Return the [X, Y] coordinate for the center point of the cell that contains the specified text.  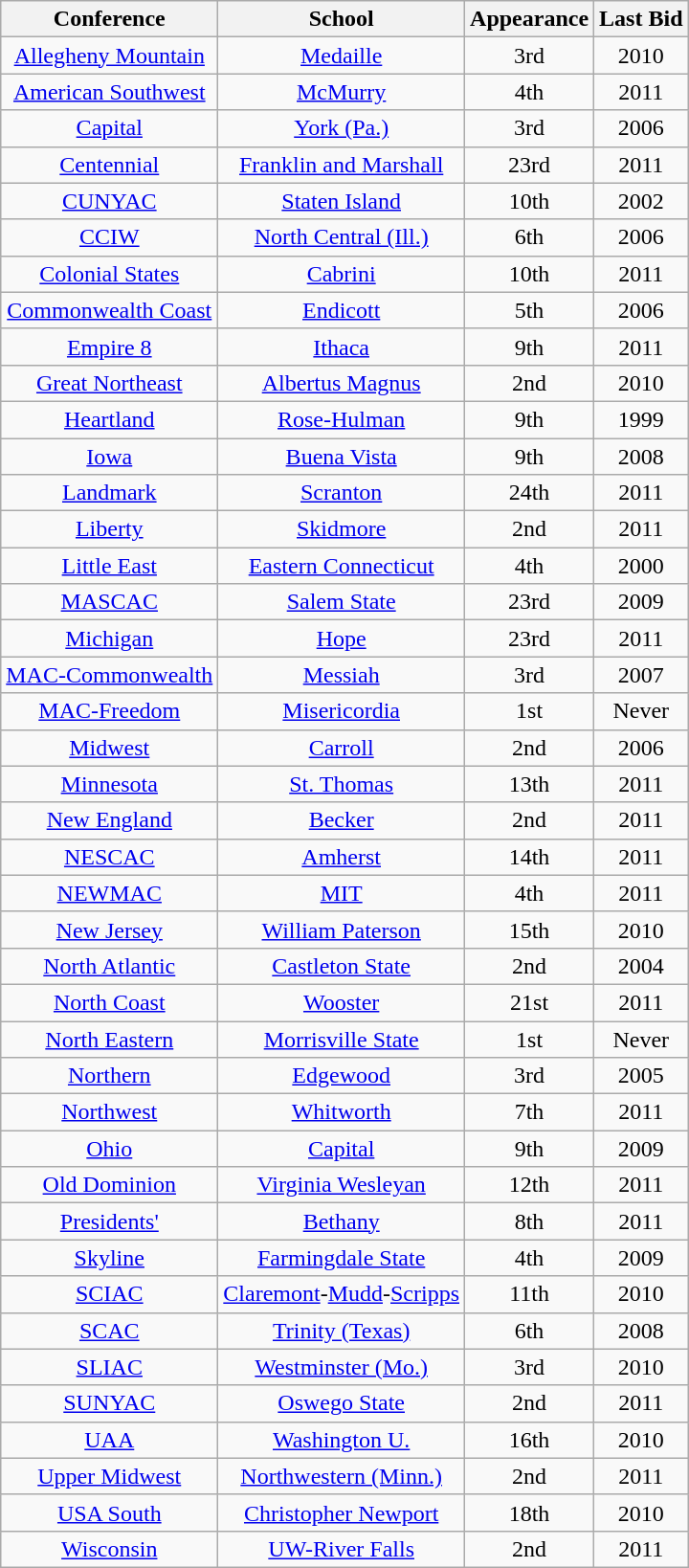
18th [530, 1512]
Last Bid [641, 19]
13th [530, 784]
North Atlantic [109, 966]
Landmark [109, 493]
SLIAC [109, 1367]
Centennial [109, 165]
MAC-Freedom [109, 711]
Salem State [342, 602]
21st [530, 1002]
Endicott [342, 310]
Presidents' [109, 1221]
Ohio [109, 1149]
Colonial States [109, 274]
Little East [109, 566]
Scranton [342, 493]
Empire 8 [109, 347]
Buena Vista [342, 457]
Iowa [109, 457]
UAA [109, 1440]
MAC-Commonwealth [109, 675]
Eastern Connecticut [342, 566]
11th [530, 1294]
Northern [109, 1076]
Christopher Newport [342, 1512]
Messiah [342, 675]
CUNYAC [109, 201]
Franklin and Marshall [342, 165]
Allegheny Mountain [109, 56]
UW-River Falls [342, 1549]
MIT [342, 893]
SCAC [109, 1331]
1999 [641, 419]
Old Dominion [109, 1185]
Wisconsin [109, 1549]
Carroll [342, 748]
Castleton State [342, 966]
Albertus Magnus [342, 383]
2007 [641, 675]
2002 [641, 201]
Skyline [109, 1258]
North Coast [109, 1002]
Oswego State [342, 1403]
16th [530, 1440]
Wooster [342, 1002]
Midwest [109, 748]
McMurry [342, 92]
8th [530, 1221]
Cabrini [342, 274]
Conference [109, 19]
Becker [342, 820]
Washington U. [342, 1440]
5th [530, 310]
Bethany [342, 1221]
Trinity (Texas) [342, 1331]
2005 [641, 1076]
Upper Midwest [109, 1476]
Morrisville State [342, 1039]
William Paterson [342, 930]
12th [530, 1185]
American Southwest [109, 92]
York (Pa.) [342, 128]
Northwestern (Minn.) [342, 1476]
7th [530, 1112]
Whitworth [342, 1112]
North Eastern [109, 1039]
North Central (Ill.) [342, 237]
Heartland [109, 419]
New Jersey [109, 930]
SUNYAC [109, 1403]
SCIAC [109, 1294]
Virginia Wesleyan [342, 1185]
Westminster (Mo.) [342, 1367]
NEWMAC [109, 893]
Great Northeast [109, 383]
2000 [641, 566]
Northwest [109, 1112]
Rose-Hulman [342, 419]
14th [530, 857]
Staten Island [342, 201]
Commonwealth Coast [109, 310]
Claremont-Mudd-Scripps [342, 1294]
St. Thomas [342, 784]
School [342, 19]
Liberty [109, 529]
Edgewood [342, 1076]
Appearance [530, 19]
Minnesota [109, 784]
15th [530, 930]
USA South [109, 1512]
Hope [342, 638]
Skidmore [342, 529]
Michigan [109, 638]
24th [530, 493]
MASCAC [109, 602]
CCIW [109, 237]
Medaille [342, 56]
Farmingdale State [342, 1258]
Amherst [342, 857]
NESCAC [109, 857]
Misericordia [342, 711]
New England [109, 820]
2004 [641, 966]
Ithaca [342, 347]
